For the text-containing cell, return its midpoint in (x, y) coordinate format. 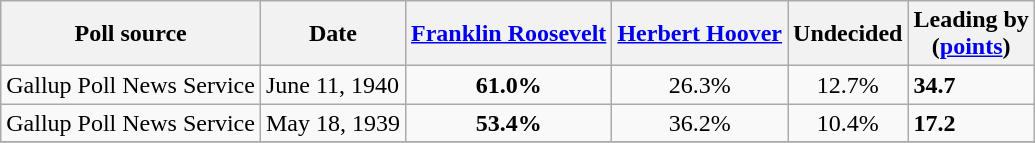
June 11, 1940 (332, 85)
61.0% (508, 85)
May 18, 1939 (332, 123)
53.4% (508, 123)
Leading by(points) (971, 34)
Franklin Roosevelt (508, 34)
10.4% (848, 123)
12.7% (848, 85)
Poll source (131, 34)
34.7 (971, 85)
Date (332, 34)
Herbert Hoover (700, 34)
Undecided (848, 34)
36.2% (700, 123)
17.2 (971, 123)
26.3% (700, 85)
